Capture the cell that displays the provided text and extract its [x, y] central coordinate. 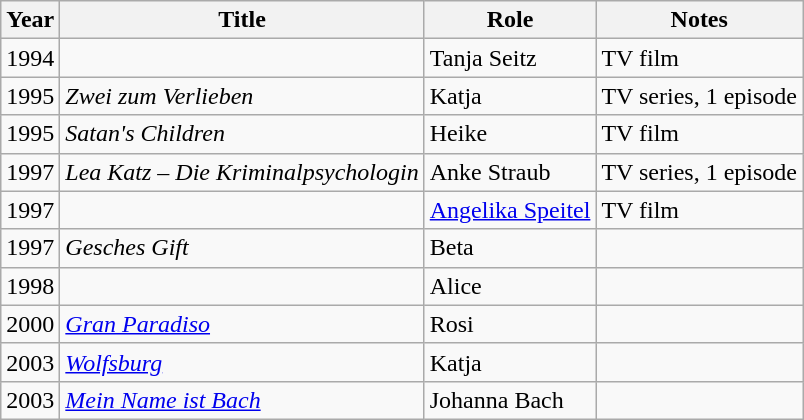
Angelika Speitel [510, 210]
Alice [510, 286]
Mein Name ist Bach [242, 400]
Heike [510, 134]
1998 [30, 286]
Notes [700, 20]
Title [242, 20]
Satan's Children [242, 134]
Rosi [510, 324]
Wolfsburg [242, 362]
Beta [510, 248]
1994 [30, 58]
Gesches Gift [242, 248]
Year [30, 20]
Anke Straub [510, 172]
2000 [30, 324]
Gran Paradiso [242, 324]
Johanna Bach [510, 400]
Role [510, 20]
Zwei zum Verlieben [242, 96]
Lea Katz – Die Kriminalpsychologin [242, 172]
Tanja Seitz [510, 58]
